Scan for the cell matching the given text and deliver its [x, y] coordinate at center. 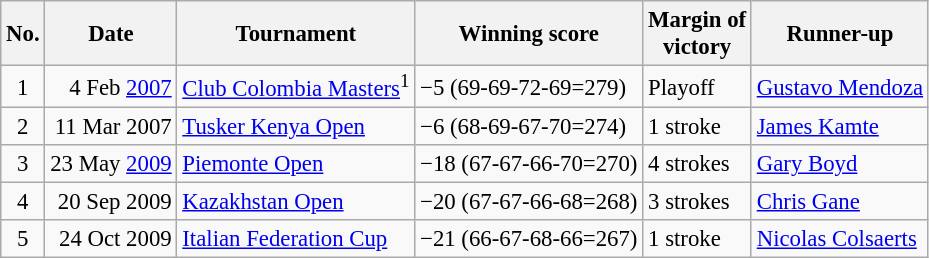
5 [23, 239]
−20 (67-67-66-68=268) [529, 202]
Playoff [698, 87]
−18 (67-67-66-70=270) [529, 164]
Gary Boyd [840, 164]
Gustavo Mendoza [840, 87]
Tusker Kenya Open [296, 127]
11 Mar 2007 [111, 127]
No. [23, 34]
1 [23, 87]
−21 (66-67-68-66=267) [529, 239]
24 Oct 2009 [111, 239]
−6 (68-69-67-70=274) [529, 127]
Date [111, 34]
Margin ofvictory [698, 34]
Nicolas Colsaerts [840, 239]
Piemonte Open [296, 164]
23 May 2009 [111, 164]
Kazakhstan Open [296, 202]
20 Sep 2009 [111, 202]
Winning score [529, 34]
Tournament [296, 34]
Italian Federation Cup [296, 239]
−5 (69-69-72-69=279) [529, 87]
4 [23, 202]
2 [23, 127]
Runner-up [840, 34]
3 strokes [698, 202]
Club Colombia Masters1 [296, 87]
4 strokes [698, 164]
3 [23, 164]
Chris Gane [840, 202]
James Kamte [840, 127]
4 Feb 2007 [111, 87]
